Detect which cell encompasses the target text, then output its (x, y) center coordinate. 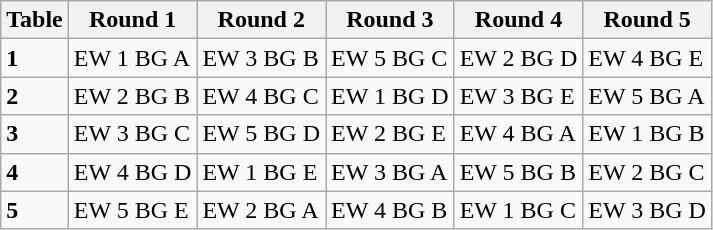
EW 1 BG E (262, 172)
EW 1 BG A (132, 58)
EW 4 BG C (262, 96)
EW 3 BG B (262, 58)
EW 5 BG D (262, 134)
Round 3 (390, 20)
EW 5 BG A (648, 96)
3 (35, 134)
EW 3 BG C (132, 134)
EW 2 BG D (518, 58)
5 (35, 210)
EW 4 BG D (132, 172)
EW 3 BG D (648, 210)
EW 4 BG A (518, 134)
EW 5 BG B (518, 172)
EW 2 BG B (132, 96)
1 (35, 58)
EW 1 BG C (518, 210)
EW 4 BG B (390, 210)
4 (35, 172)
EW 1 BG D (390, 96)
Table (35, 20)
EW 3 BG A (390, 172)
Round 4 (518, 20)
EW 2 BG C (648, 172)
Round 2 (262, 20)
2 (35, 96)
EW 3 BG E (518, 96)
EW 4 BG E (648, 58)
EW 2 BG A (262, 210)
EW 1 BG B (648, 134)
Round 1 (132, 20)
EW 5 BG C (390, 58)
EW 5 BG E (132, 210)
EW 2 BG E (390, 134)
Round 5 (648, 20)
